Search for the cell housing the specified text and yield its [x, y] center coordinate. 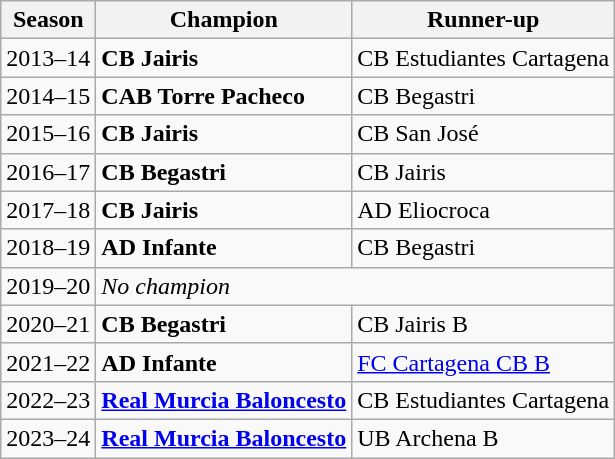
Champion [224, 20]
AD Eliocroca [484, 210]
FC Cartagena CB B [484, 362]
CB Jairis B [484, 324]
2014–15 [48, 96]
Runner-up [484, 20]
2020–21 [48, 324]
2013–14 [48, 58]
2018–19 [48, 248]
CB San José [484, 134]
Season [48, 20]
2021–22 [48, 362]
No champion [356, 286]
2017–18 [48, 210]
CAB Torre Pacheco [224, 96]
2015–16 [48, 134]
2016–17 [48, 172]
2022–23 [48, 400]
2019–20 [48, 286]
UB Archena B [484, 438]
2023–24 [48, 438]
